Identify which cell holds the provided text, then report its (x, y) central coordinate. 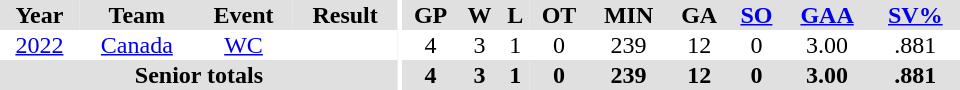
Senior totals (199, 75)
W (480, 15)
MIN (628, 15)
WC (244, 45)
Year (40, 15)
GP (431, 15)
2022 (40, 45)
L (514, 15)
OT (559, 15)
Canada (137, 45)
Team (137, 15)
SO (756, 15)
Result (345, 15)
GA (699, 15)
SV% (916, 15)
Event (244, 15)
GAA (826, 15)
